Output the (X, Y) coordinate of the center of the cell containing the given text.  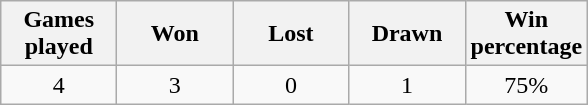
Drawn (407, 34)
1 (407, 85)
4 (59, 85)
Lost (291, 34)
75% (526, 85)
Won (175, 34)
3 (175, 85)
0 (291, 85)
Games played (59, 34)
Win percentage (526, 34)
